Capture the cell that displays the provided text and extract its (X, Y) central coordinate. 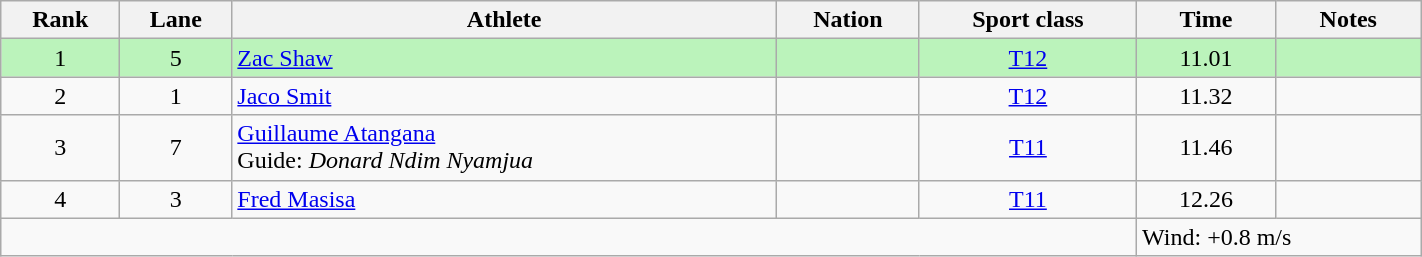
11.01 (1206, 58)
Zac Shaw (504, 58)
Time (1206, 20)
4 (60, 199)
5 (176, 58)
Lane (176, 20)
Sport class (1028, 20)
7 (176, 148)
Jaco Smit (504, 96)
12.26 (1206, 199)
11.32 (1206, 96)
Guillaume AtanganaGuide: Donard Ndim Nyamjua (504, 148)
Rank (60, 20)
Notes (1348, 20)
Fred Masisa (504, 199)
Athlete (504, 20)
Wind: +0.8 m/s (1280, 237)
Nation (848, 20)
2 (60, 96)
11.46 (1206, 148)
